Output the (x, y) coordinate of the center of the cell containing the given text.  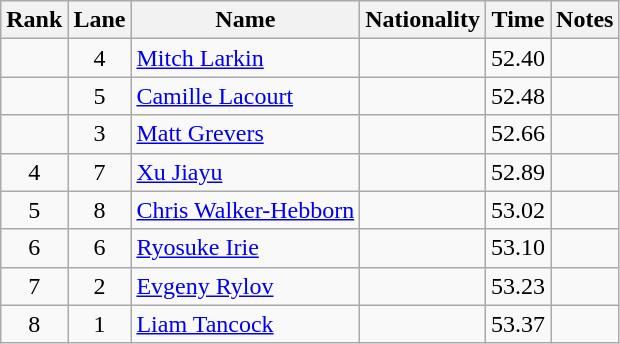
Time (518, 20)
53.10 (518, 248)
52.89 (518, 172)
Mitch Larkin (246, 58)
Xu Jiayu (246, 172)
Lane (100, 20)
Notes (585, 20)
1 (100, 324)
Matt Grevers (246, 134)
3 (100, 134)
Rank (34, 20)
Nationality (423, 20)
52.48 (518, 96)
52.40 (518, 58)
Camille Lacourt (246, 96)
53.02 (518, 210)
Name (246, 20)
Ryosuke Irie (246, 248)
53.37 (518, 324)
53.23 (518, 286)
Evgeny Rylov (246, 286)
2 (100, 286)
52.66 (518, 134)
Liam Tancock (246, 324)
Chris Walker-Hebborn (246, 210)
